Pinpoint the cell where the given text exists, returning its [x, y] midpoint coordinate. 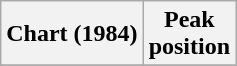
Chart (1984) [72, 34]
Peakposition [189, 34]
